Determine the (X, Y) coordinate at the center of the cell enclosing the given text.  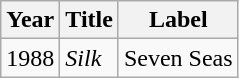
Seven Seas (178, 58)
Title (90, 20)
Year (30, 20)
Silk (90, 58)
1988 (30, 58)
Label (178, 20)
